Provide the [x, y] coordinate of the cell's center where the given text is located.  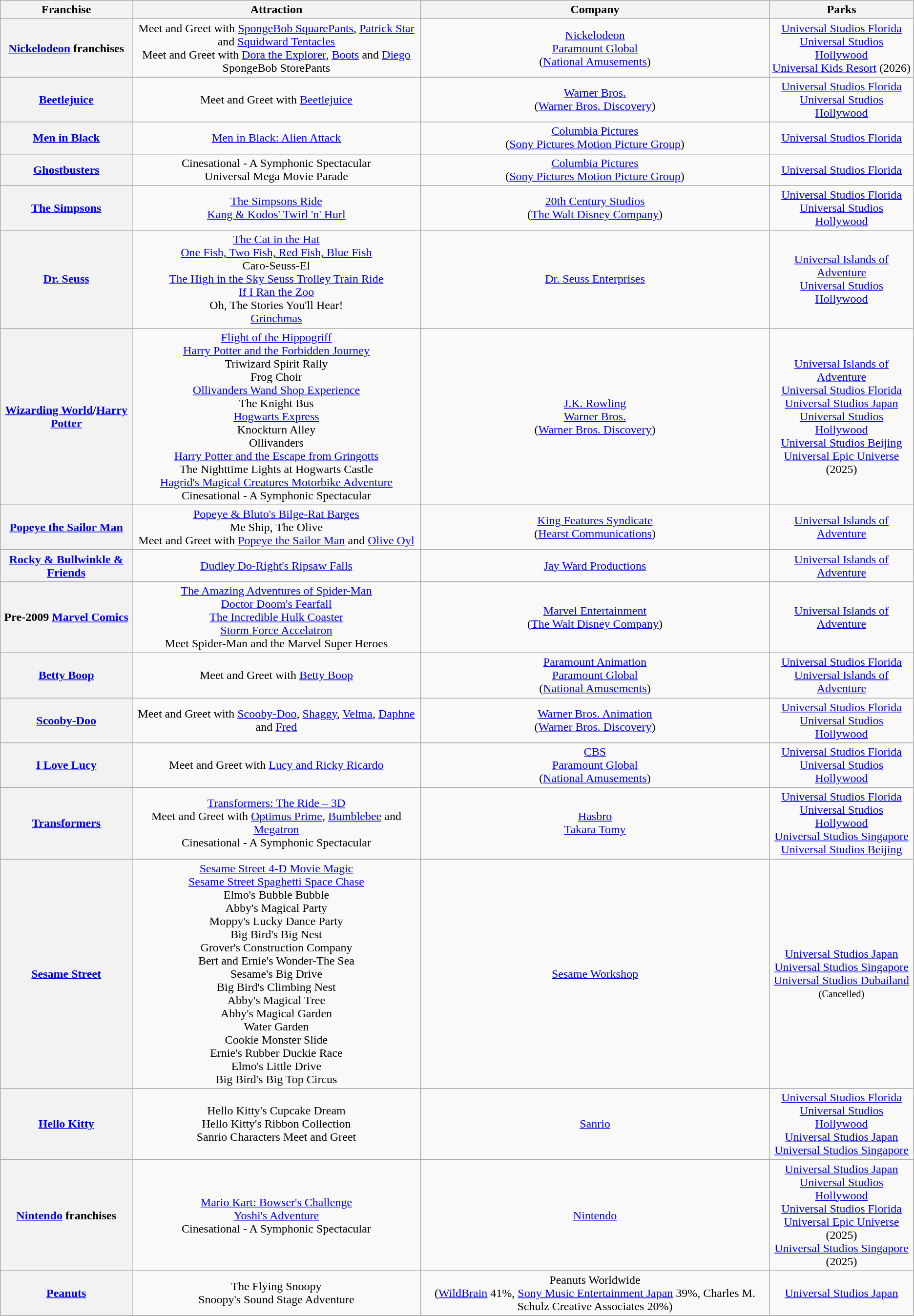
Sesame Street [66, 974]
Popeye the Sailor Man [66, 527]
King Features Syndicate(Hearst Communications) [595, 527]
The Flying SnoopySnoopy's Sound Stage Adventure [276, 1293]
The Simpsons [66, 208]
Dr. Seuss [66, 279]
Universal Studios FloridaUniversal Studios HollywoodUniversal Studios JapanUniversal Studios Singapore [842, 1124]
I Love Lucy [66, 765]
Hello Kitty's Cupcake DreamHello Kitty's Ribbon CollectionSanrio Characters Meet and Greet [276, 1124]
Rocky & Bullwinkle & Friends [66, 565]
Warner Bros.(Warner Bros. Discovery) [595, 100]
Nintendo [595, 1215]
Universal Islands of AdventureUniversal Studios Hollywood [842, 279]
Men in Black [66, 138]
Transformers [66, 823]
Nintendo franchises [66, 1215]
Jay Ward Productions [595, 565]
Men in Black: Alien Attack [276, 138]
Company [595, 10]
Universal Studios FloridaUniversal Islands of Adventure [842, 675]
Universal Studios JapanUniversal Studios HollywoodUniversal Studios FloridaUniversal Epic Universe (2025)Universal Studios Singapore (2025) [842, 1215]
20th Century Studios(The Walt Disney Company) [595, 208]
Sanrio [595, 1124]
J.K. RowlingWarner Bros.(Warner Bros. Discovery) [595, 416]
The Simpsons RideKang & Kodos' Twirl 'n' Hurl [276, 208]
Meet and Greet with Lucy and Ricky Ricardo [276, 765]
Meet and Greet with Scooby-Doo, Shaggy, Velma, Daphne and Fred [276, 720]
Scooby-Doo [66, 720]
Dr. Seuss Enterprises [595, 279]
Beetlejuice [66, 100]
Universal Studios FloridaUniversal Studios HollywoodUniversal Studios SingaporeUniversal Studios Beijing [842, 823]
Transformers: The Ride – 3DMeet and Greet with Optimus Prime, Bumblebee and MegatronCinesational - A Symphonic Spectacular [276, 823]
Ghostbusters [66, 170]
Pre-2009 Marvel Comics [66, 617]
Marvel Entertainment(The Walt Disney Company) [595, 617]
CBSParamount Global(National Amusements) [595, 765]
Parks [842, 10]
Universal Studios FloridaUniversal Studios HollywoodUniversal Kids Resort (2026) [842, 48]
Betty Boop [66, 675]
Warner Bros. Animation(Warner Bros. Discovery) [595, 720]
Mario Kart: Bowser's ChallengeYoshi's AdventureCinesational - A Symphonic Spectacular [276, 1215]
Paramount AnimationParamount Global(National Amusements) [595, 675]
Peanuts [66, 1293]
Sesame Workshop [595, 974]
Nickelodeon franchises [66, 48]
HasbroTakara Tomy [595, 823]
Dudley Do-Right's Ripsaw Falls [276, 565]
Cinesational - A Symphonic SpectacularUniversal Mega Movie Parade [276, 170]
Attraction [276, 10]
Universal Studios JapanUniversal Studios SingaporeUniversal Studios Dubailand (Cancelled) [842, 974]
Wizarding World/Harry Potter [66, 416]
Universal Studios Japan [842, 1293]
NickelodeonParamount Global(National Amusements) [595, 48]
Hello Kitty [66, 1124]
Franchise [66, 10]
Meet and Greet with Beetlejuice [276, 100]
Meet and Greet with Betty Boop [276, 675]
Peanuts Worldwide(WildBrain 41%, Sony Music Entertainment Japan 39%, Charles M. Schulz Creative Associates 20%) [595, 1293]
Popeye & Bluto's Bilge-Rat BargesMe Ship, The OliveMeet and Greet with Popeye the Sailor Man and Olive Oyl [276, 527]
